Find where the given text appears and provide that cell's center as [x, y] coordinate. 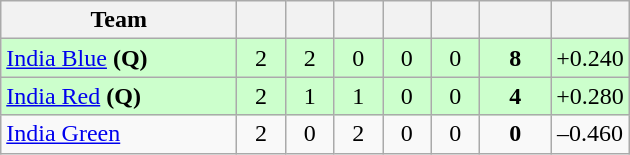
8 [516, 58]
4 [516, 96]
+0.280 [590, 96]
India Green [119, 134]
+0.240 [590, 58]
Team [119, 20]
India Red (Q) [119, 96]
–0.460 [590, 134]
India Blue (Q) [119, 58]
